Identify which cell holds the provided text, then report its (x, y) central coordinate. 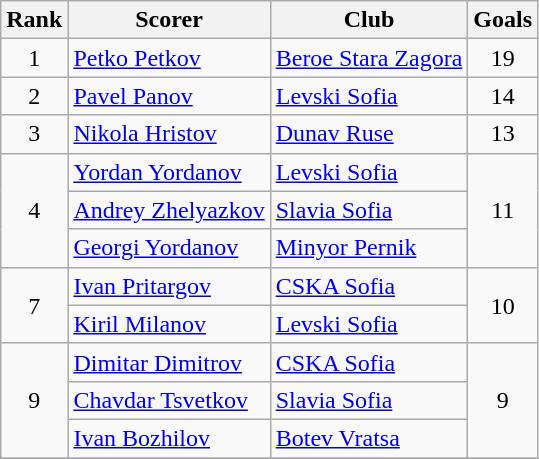
Ivan Bozhilov (169, 438)
14 (503, 96)
Yordan Yordanov (169, 172)
Nikola Hristov (169, 134)
13 (503, 134)
3 (34, 134)
2 (34, 96)
Botev Vratsa (369, 438)
Chavdar Tsvetkov (169, 400)
Dunav Ruse (369, 134)
Petko Petkov (169, 58)
4 (34, 210)
Club (369, 20)
Minyor Pernik (369, 248)
Andrey Zhelyazkov (169, 210)
Georgi Yordanov (169, 248)
1 (34, 58)
Ivan Pritargov (169, 286)
Rank (34, 20)
Scorer (169, 20)
19 (503, 58)
10 (503, 305)
Dimitar Dimitrov (169, 362)
11 (503, 210)
Beroe Stara Zagora (369, 58)
Pavel Panov (169, 96)
Kiril Milanov (169, 324)
Goals (503, 20)
7 (34, 305)
